Find where the given text appears and provide that cell's center as (X, Y) coordinate. 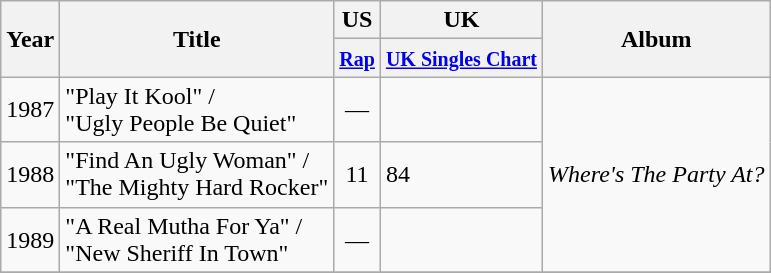
"Play It Kool" /"Ugly People Be Quiet" (197, 110)
1987 (30, 110)
Where's The Party At? (657, 174)
1989 (30, 240)
11 (358, 174)
UK (461, 20)
UK Singles Chart (461, 58)
Rap (358, 58)
Year (30, 39)
84 (461, 174)
"A Real Mutha For Ya" /"New Sheriff In Town" (197, 240)
Title (197, 39)
US (358, 20)
1988 (30, 174)
Album (657, 39)
"Find An Ugly Woman" /"The Mighty Hard Rocker" (197, 174)
